Detect which cell encompasses the target text, then output its [X, Y] center coordinate. 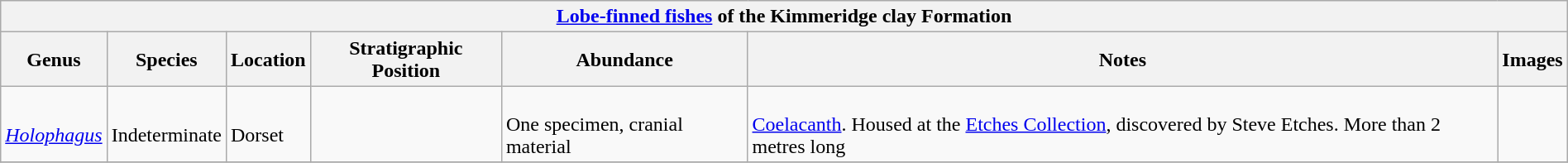
Genus [54, 60]
Notes [1123, 60]
One specimen, cranial material [624, 124]
Stratigraphic Position [405, 60]
Images [1532, 60]
Dorset [268, 124]
Lobe-finned fishes of the Kimmeridge clay Formation [784, 17]
Holophagus [54, 124]
Species [166, 60]
Location [268, 60]
Abundance [624, 60]
Coelacanth. Housed at the Etches Collection, discovered by Steve Etches. More than 2 metres long [1123, 124]
Indeterminate [166, 124]
